From the cell containing the given text, extract its center point as [x, y] coordinate. 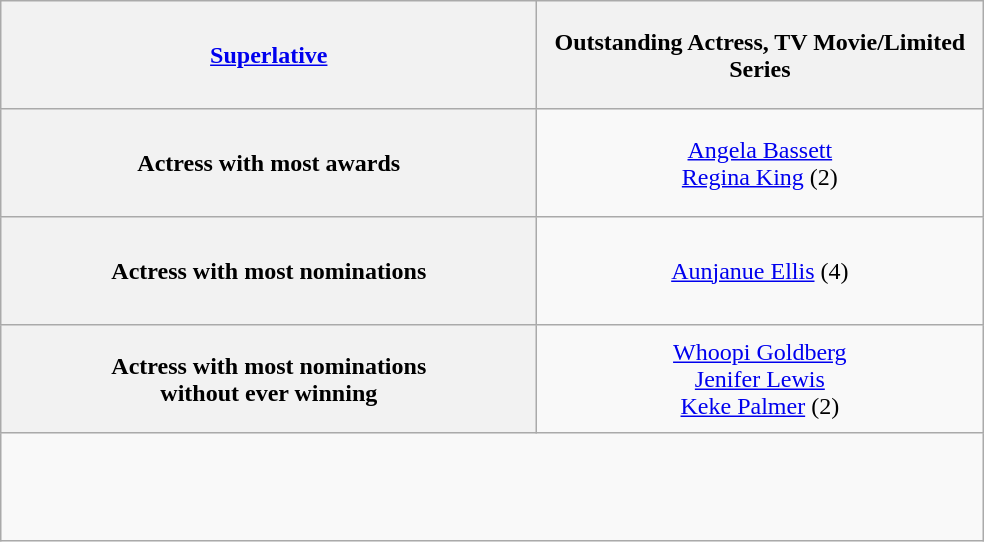
Angela BassettRegina King (2) [760, 163]
Superlative [269, 55]
Actress with most nominations without ever winning [269, 379]
Actress with most awards [269, 163]
Whoopi GoldbergJenifer LewisKeke Palmer (2) [760, 379]
Actress with most nominations [269, 271]
Outstanding Actress, TV Movie/Limited Series [760, 55]
Aunjanue Ellis (4) [760, 271]
